Determine the [x, y] coordinate at the center of the cell enclosing the given text.  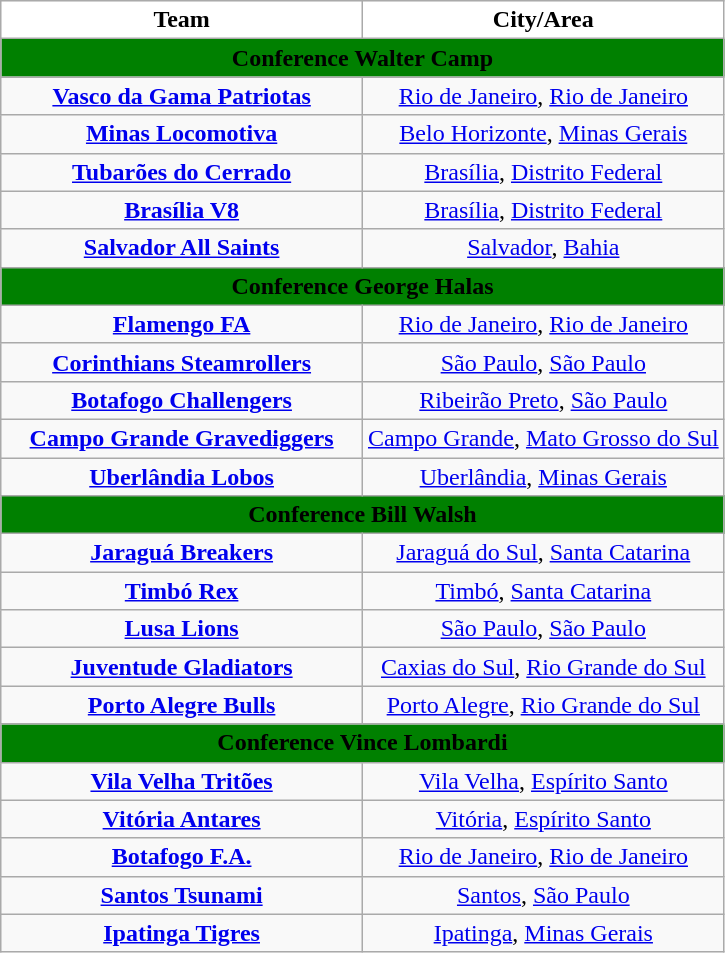
Belo Horizonte, Minas Gerais [543, 134]
Flamengo FA [182, 324]
Ribeirão Preto, São Paulo [543, 400]
Vila Velha Tritões [182, 781]
Botafogo Challengers [182, 400]
Brasília V8 [182, 210]
Campo Grande Gravediggers [182, 438]
Ipatinga, Minas Gerais [543, 933]
Vitória Antares [182, 819]
Botafogo F.A. [182, 857]
Timbó, Santa Catarina [543, 591]
Ipatinga Tigres [182, 933]
Timbó Rex [182, 591]
Salvador, Bahia [543, 248]
Caxias do Sul, Rio Grande do Sul [543, 667]
Lusa Lions [182, 629]
Conference Vince Lombardi [362, 743]
Vitória, Espírito Santo [543, 819]
Minas Locomotiva [182, 134]
City/Area [543, 20]
Uberlândia Lobos [182, 477]
Corinthians Steamrollers [182, 362]
Conference George Halas [362, 286]
Conference Walter Camp [362, 58]
Team [182, 20]
Uberlândia, Minas Gerais [543, 477]
Conference Bill Walsh [362, 515]
Santos Tsunami [182, 895]
Porto Alegre, Rio Grande do Sul [543, 705]
Vila Velha, Espírito Santo [543, 781]
Salvador All Saints [182, 248]
Juventude Gladiators [182, 667]
Jaraguá do Sul, Santa Catarina [543, 553]
Jaraguá Breakers [182, 553]
Campo Grande, Mato Grosso do Sul [543, 438]
Porto Alegre Bulls [182, 705]
Vasco da Gama Patriotas [182, 96]
Santos, São Paulo [543, 895]
Tubarões do Cerrado [182, 172]
